From the cell containing the given text, extract its center point as [X, Y] coordinate. 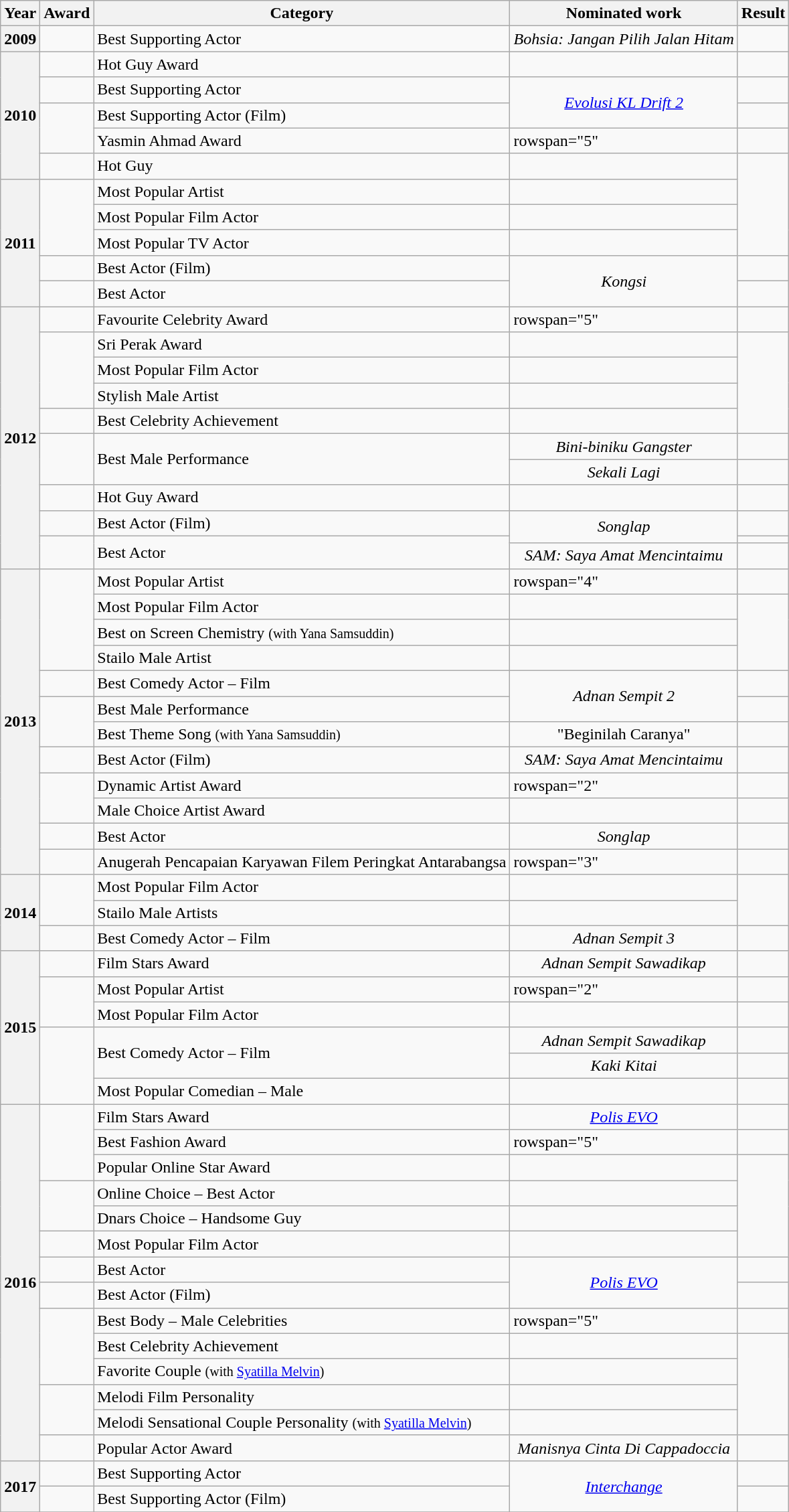
Year [20, 13]
2014 [20, 913]
Most Popular Comedian – Male [302, 1091]
Favorite Couple (with Syatilla Melvin) [302, 1371]
Favourite Celebrity Award [302, 319]
Anugerah Pencapaian Karyawan Filem Peringkat Antarabangsa [302, 862]
Best Body – Male Celebrities [302, 1320]
Kaki Kitai [624, 1065]
Result [763, 13]
rowspan="4" [624, 581]
Adnan Sempit 2 [624, 696]
Manisnya Cinta Di Cappadoccia [624, 1448]
Category [302, 13]
Male Choice Artist Award [302, 811]
Dnars Choice – Handsome Guy [302, 1219]
Award [67, 13]
Sekali Lagi [624, 472]
Popular Actor Award [302, 1448]
Bohsia: Jangan Pilih Jalan Hitam [624, 39]
Melodi Sensational Couple Personality (with Syatilla Melvin) [302, 1422]
rowspan="3" [624, 862]
Melodi Film Personality [302, 1397]
Kongsi [624, 281]
Interchange [624, 1486]
Stailo Male Artist [302, 658]
Online Choice – Best Actor [302, 1193]
2012 [20, 438]
Best Theme Song (with Yana Samsuddin) [302, 735]
Nominated work [624, 13]
Hot Guy [302, 166]
2015 [20, 1027]
2017 [20, 1486]
Sri Perak Award [302, 345]
Most Popular TV Actor [302, 242]
Yasmin Ahmad Award [302, 141]
"Beginilah Caranya" [624, 735]
2011 [20, 242]
2010 [20, 115]
Best Fashion Award [302, 1142]
Stylish Male Artist [302, 396]
2009 [20, 39]
Adnan Sempit 3 [624, 938]
Popular Online Star Award [302, 1168]
Bini-biniku Gangster [624, 447]
2013 [20, 722]
Dynamic Artist Award [302, 785]
Best on Screen Chemistry (with Yana Samsuddin) [302, 632]
2016 [20, 1282]
Stailo Male Artists [302, 913]
Evolusi KL Drift 2 [624, 102]
